Scan for the cell matching the given text and deliver its (x, y) coordinate at center. 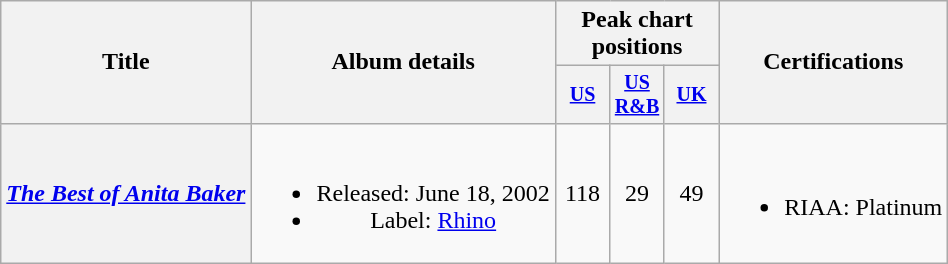
Certifications (834, 62)
RIAA: Platinum (834, 193)
49 (691, 193)
Title (126, 62)
UK (691, 94)
US (582, 94)
Album details (403, 62)
118 (582, 193)
29 (637, 193)
The Best of Anita Baker (126, 193)
Peak chart positions (636, 34)
USR&B (637, 94)
Released: June 18, 2002Label: Rhino (403, 193)
